Provide the (x, y) coordinate of the cell's center where the given text is located.  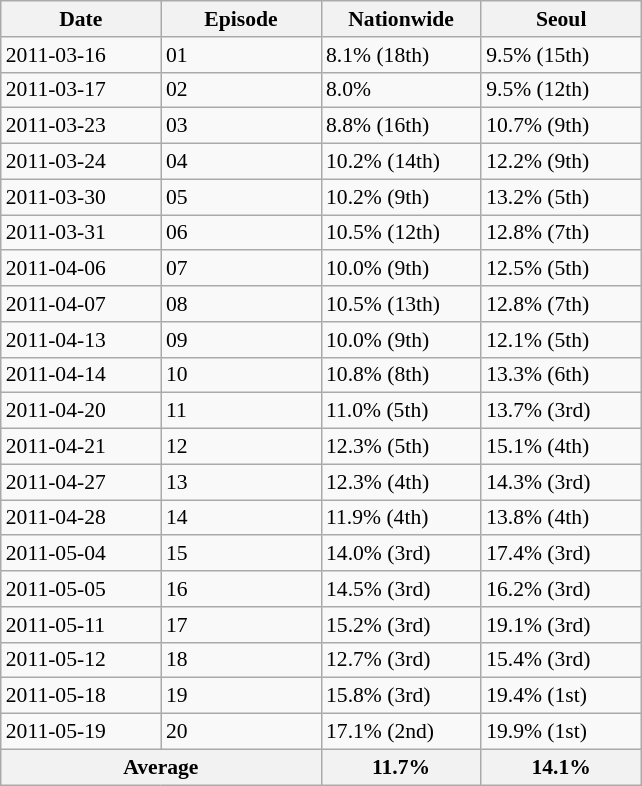
12.2% (9th) (561, 162)
2011-04-14 (81, 375)
Date (81, 19)
12.3% (4th) (401, 482)
2011-05-11 (81, 625)
10 (241, 375)
14 (241, 518)
Nationwide (401, 19)
16 (241, 589)
12.7% (3rd) (401, 660)
10.2% (14th) (401, 162)
2011-04-06 (81, 269)
9.5% (15th) (561, 55)
17 (241, 625)
13.2% (5th) (561, 197)
9.5% (12th) (561, 90)
17.1% (2nd) (401, 732)
8.1% (18th) (401, 55)
14.5% (3rd) (401, 589)
11 (241, 411)
06 (241, 233)
12 (241, 447)
20 (241, 732)
13.3% (6th) (561, 375)
19.4% (1st) (561, 696)
17.4% (3rd) (561, 554)
15.4% (3rd) (561, 660)
11.7% (401, 767)
14.0% (3rd) (401, 554)
15.2% (3rd) (401, 625)
10.5% (13th) (401, 304)
2011-05-18 (81, 696)
8.8% (16th) (401, 126)
2011-03-31 (81, 233)
04 (241, 162)
2011-04-28 (81, 518)
Average (161, 767)
2011-04-21 (81, 447)
2011-05-05 (81, 589)
05 (241, 197)
15.1% (4th) (561, 447)
10.5% (12th) (401, 233)
02 (241, 90)
19.1% (3rd) (561, 625)
15.8% (3rd) (401, 696)
Episode (241, 19)
01 (241, 55)
2011-05-12 (81, 660)
2011-03-16 (81, 55)
07 (241, 269)
2011-04-07 (81, 304)
13.8% (4th) (561, 518)
10.7% (9th) (561, 126)
8.0% (401, 90)
13 (241, 482)
09 (241, 340)
18 (241, 660)
2011-03-17 (81, 90)
14.3% (3rd) (561, 482)
03 (241, 126)
12.5% (5th) (561, 269)
12.3% (5th) (401, 447)
2011-03-23 (81, 126)
2011-04-20 (81, 411)
13.7% (3rd) (561, 411)
19.9% (1st) (561, 732)
2011-05-04 (81, 554)
11.0% (5th) (401, 411)
10.8% (8th) (401, 375)
12.1% (5th) (561, 340)
Seoul (561, 19)
11.9% (4th) (401, 518)
08 (241, 304)
15 (241, 554)
10.2% (9th) (401, 197)
2011-04-27 (81, 482)
2011-05-19 (81, 732)
2011-04-13 (81, 340)
2011-03-30 (81, 197)
19 (241, 696)
14.1% (561, 767)
2011-03-24 (81, 162)
16.2% (3rd) (561, 589)
